From the cell containing the given text, extract its center point as (X, Y) coordinate. 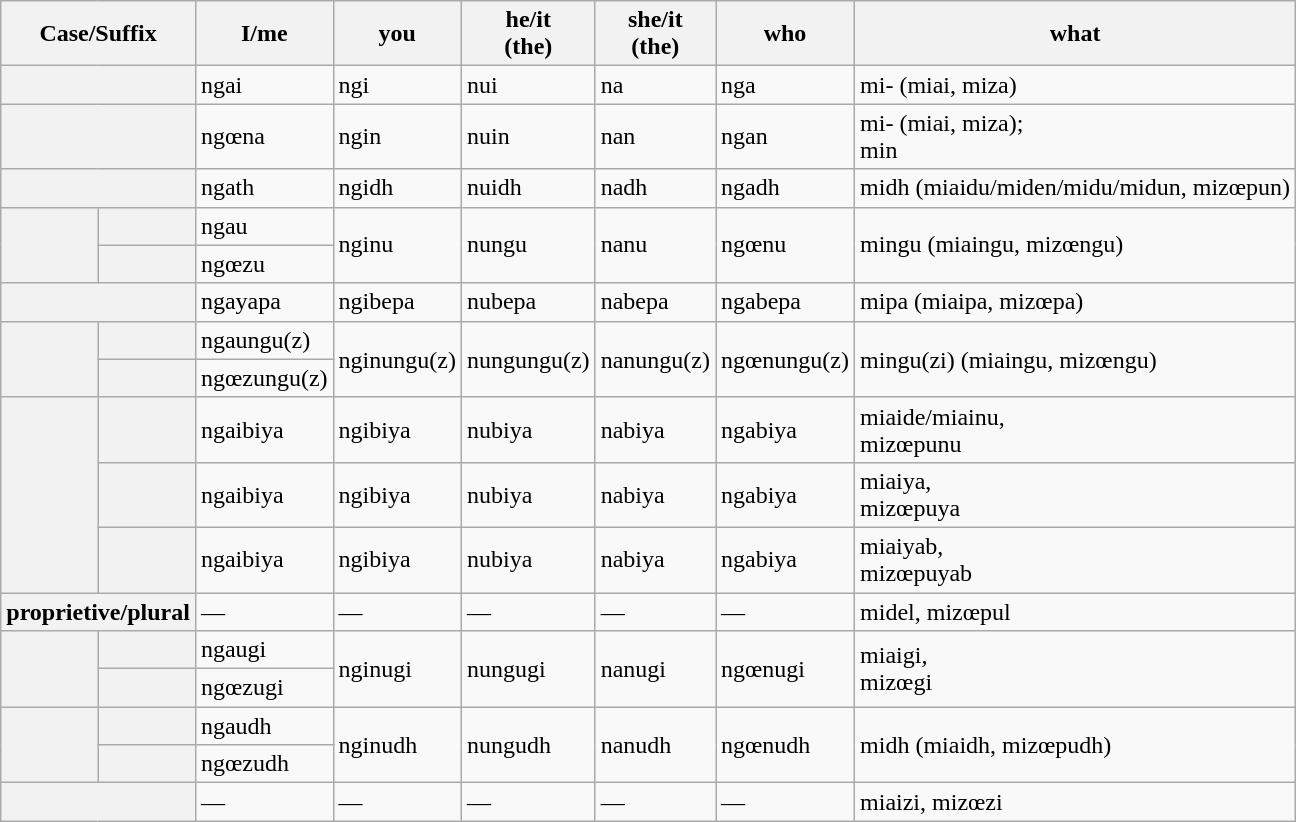
ngau (264, 226)
miaiya,mizœpuya (1076, 494)
miaigi,mizœgi (1076, 669)
nanudh (655, 745)
ngœnungu(z) (786, 359)
ngœnugi (786, 669)
na (655, 85)
ngaungu(z) (264, 340)
ngibepa (397, 302)
ngœnudh (786, 745)
nanugi (655, 669)
mi- (miai, miza);min (1076, 136)
ngœzudh (264, 764)
nadh (655, 188)
nginudh (397, 745)
she/it(the) (655, 34)
mipa (miaipa, mizœpa) (1076, 302)
nuin (528, 136)
mingu (miaingu, mizœngu) (1076, 245)
nungudh (528, 745)
nui (528, 85)
he/it(the) (528, 34)
proprietive/plural (98, 611)
ngadh (786, 188)
ngidh (397, 188)
I/me (264, 34)
nginungu(z) (397, 359)
you (397, 34)
miaiyab,mizœpuyab (1076, 560)
miaide/miainu,mizœpunu (1076, 430)
ngai (264, 85)
nungungu(z) (528, 359)
nuidh (528, 188)
ngœzungu(z) (264, 378)
ngœnu (786, 245)
mi- (miai, miza) (1076, 85)
nanungu(z) (655, 359)
nginu (397, 245)
miaizi, mizœzi (1076, 802)
who (786, 34)
midh (miaidh, mizœpudh) (1076, 745)
ngaugi (264, 650)
nginugi (397, 669)
ngath (264, 188)
nungugi (528, 669)
Case/Suffix (98, 34)
ngi (397, 85)
ngan (786, 136)
nubepa (528, 302)
mingu(zi) (miaingu, mizœngu) (1076, 359)
nungu (528, 245)
ngin (397, 136)
nga (786, 85)
ngabepa (786, 302)
what (1076, 34)
ngœna (264, 136)
ngœzu (264, 264)
ngœzugi (264, 688)
nan (655, 136)
nanu (655, 245)
midel, mizœpul (1076, 611)
ngayapa (264, 302)
ngaudh (264, 726)
midh (miaidu/miden/midu/midun, mizœpun) (1076, 188)
nabepa (655, 302)
